Identify which cell holds the provided text, then report its (X, Y) central coordinate. 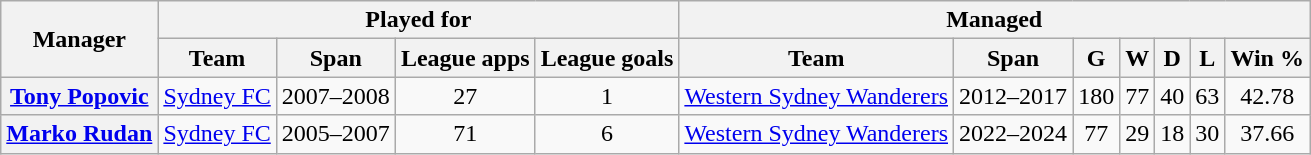
L (1208, 58)
71 (465, 134)
G (1096, 58)
40 (1172, 96)
Win % (1268, 58)
W (1138, 58)
27 (465, 96)
Managed (994, 20)
63 (1208, 96)
D (1172, 58)
Played for (418, 20)
42.78 (1268, 96)
1 (607, 96)
180 (1096, 96)
29 (1138, 134)
Marko Rudan (80, 134)
30 (1208, 134)
6 (607, 134)
2005–2007 (336, 134)
League goals (607, 58)
18 (1172, 134)
37.66 (1268, 134)
Manager (80, 39)
2022–2024 (1014, 134)
2012–2017 (1014, 96)
Tony Popovic (80, 96)
League apps (465, 58)
2007–2008 (336, 96)
